Locate the cell with the specified text and output its [x, y] center coordinate. 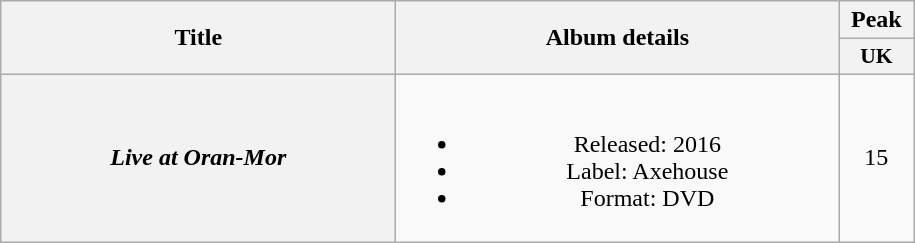
Released: 2016Label: AxehouseFormat: DVD [618, 158]
Title [198, 38]
15 [876, 158]
Live at Oran-Mor [198, 158]
Peak [876, 20]
Album details [618, 38]
UK [876, 57]
